For the text-containing cell, return its midpoint in (X, Y) coordinate format. 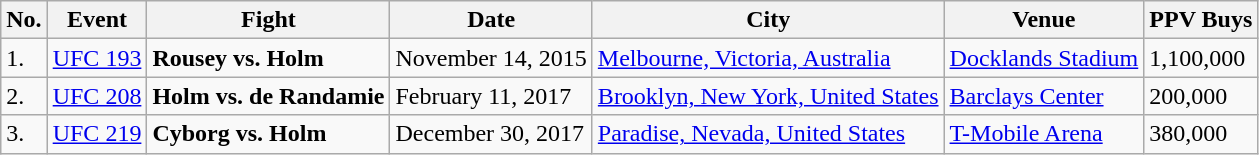
3. (24, 134)
UFC 193 (97, 58)
Date (491, 20)
Cyborg vs. Holm (268, 134)
November 14, 2015 (491, 58)
Venue (1044, 20)
Brooklyn, New York, United States (768, 96)
Rousey vs. Holm (268, 58)
UFC 208 (97, 96)
2. (24, 96)
Barclays Center (1044, 96)
380,000 (1201, 134)
No. (24, 20)
1,100,000 (1201, 58)
PPV Buys (1201, 20)
December 30, 2017 (491, 134)
UFC 219 (97, 134)
Melbourne, Victoria, Australia (768, 58)
200,000 (1201, 96)
1. (24, 58)
T-Mobile Arena (1044, 134)
Paradise, Nevada, United States (768, 134)
Holm vs. de Randamie (268, 96)
February 11, 2017 (491, 96)
City (768, 20)
Fight (268, 20)
Event (97, 20)
Docklands Stadium (1044, 58)
